Scan for the cell matching the given text and deliver its [X, Y] coordinate at center. 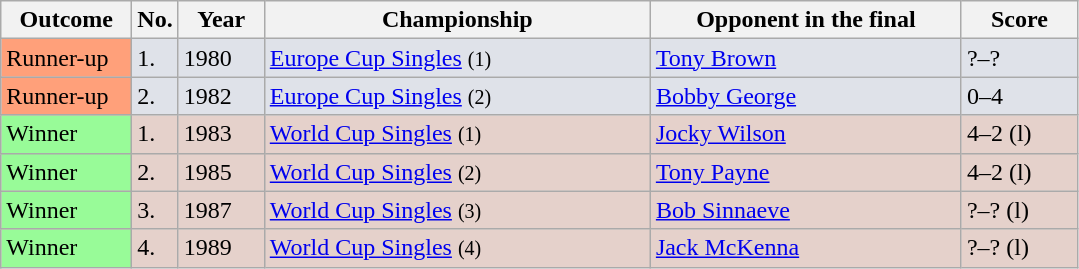
Outcome [66, 20]
1983 [221, 134]
1982 [221, 96]
Year [221, 20]
Championship [457, 20]
World Cup Singles (3) [457, 210]
Bobby George [806, 96]
1987 [221, 210]
Jack McKenna [806, 248]
Score [1019, 20]
Jocky Wilson [806, 134]
World Cup Singles (1) [457, 134]
1989 [221, 248]
?–? [1019, 58]
Europe Cup Singles (2) [457, 96]
1985 [221, 172]
World Cup Singles (4) [457, 248]
Bob Sinnaeve [806, 210]
0–4 [1019, 96]
World Cup Singles (2) [457, 172]
Opponent in the final [806, 20]
4. [155, 248]
No. [155, 20]
Tony Brown [806, 58]
1980 [221, 58]
Tony Payne [806, 172]
Europe Cup Singles (1) [457, 58]
3. [155, 210]
